Provide the (X, Y) coordinate of the cell's center where the given text is located.  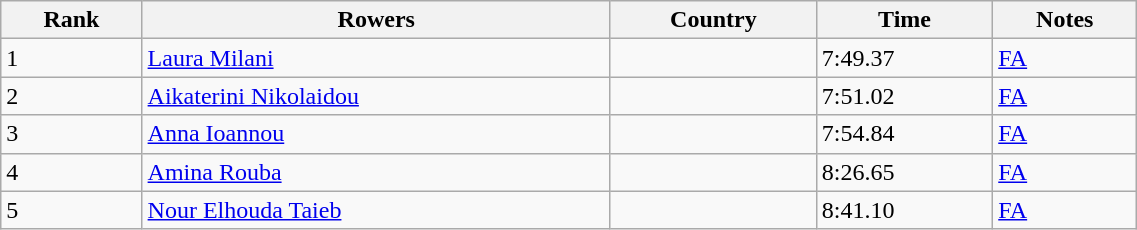
7:51.02 (904, 96)
Aikaterini Nikolaidou (376, 96)
Notes (1065, 20)
7:54.84 (904, 134)
8:41.10 (904, 210)
3 (72, 134)
Amina Rouba (376, 172)
4 (72, 172)
1 (72, 58)
8:26.65 (904, 172)
Rowers (376, 20)
Nour Elhouda Taieb (376, 210)
Rank (72, 20)
2 (72, 96)
Anna Ioannou (376, 134)
Laura Milani (376, 58)
Time (904, 20)
7:49.37 (904, 58)
5 (72, 210)
Country (713, 20)
